Identify which cell holds the provided text, then report its [x, y] central coordinate. 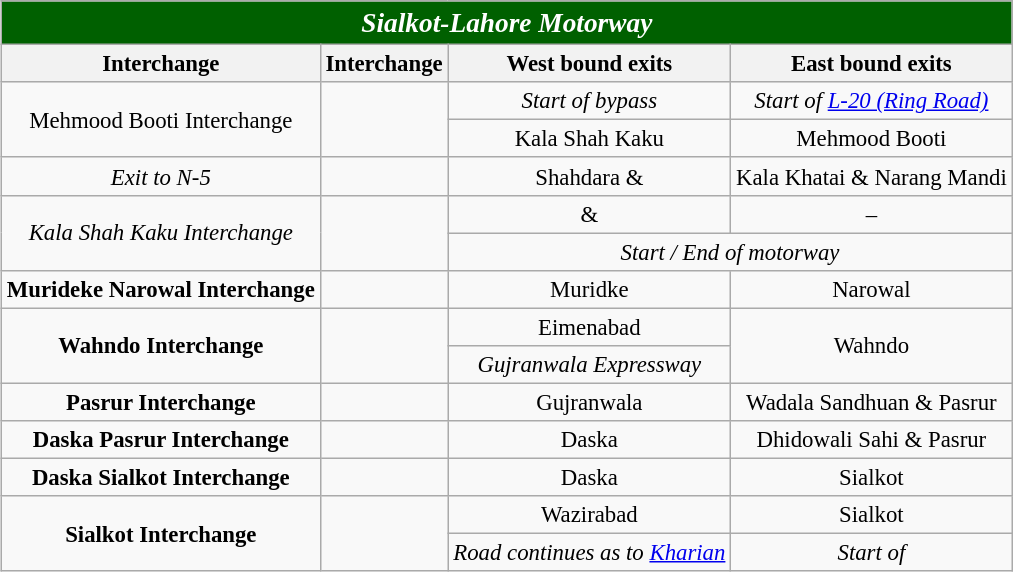
Eimenabad [590, 327]
Daska Sialkot Interchange [162, 477]
Start / End of motorway [730, 252]
Mehmood Booti Interchange [162, 120]
Kala Shah Kaku [590, 139]
Narowal [872, 289]
Exit to N-5 [162, 177]
Kala Shah Kaku Interchange [162, 232]
Daska Pasrur Interchange [162, 440]
Sialkot-Lahore Motorway [508, 23]
Wahndo Interchange [162, 346]
Gujranwala [590, 402]
West bound exits [590, 64]
Sialkot Interchange [162, 534]
– [872, 214]
Gujranwala Expressway [590, 365]
East bound exits [872, 64]
Start of bypass [590, 101]
Road continues as to Kharian [590, 553]
Wahndo [872, 346]
Murideke Narowal Interchange [162, 289]
Wazirabad [590, 515]
Shahdara & [590, 177]
Dhidowali Sahi & Pasrur [872, 440]
Wadala Sandhuan & Pasrur [872, 402]
Mehmood Booti [872, 139]
Kala Khatai & Narang Mandi [872, 177]
& [590, 214]
Pasrur Interchange [162, 402]
Start of L-20 (Ring Road) [872, 101]
Start of [872, 553]
Muridke [590, 289]
